Return (x, y) of the center of cell containing provided text 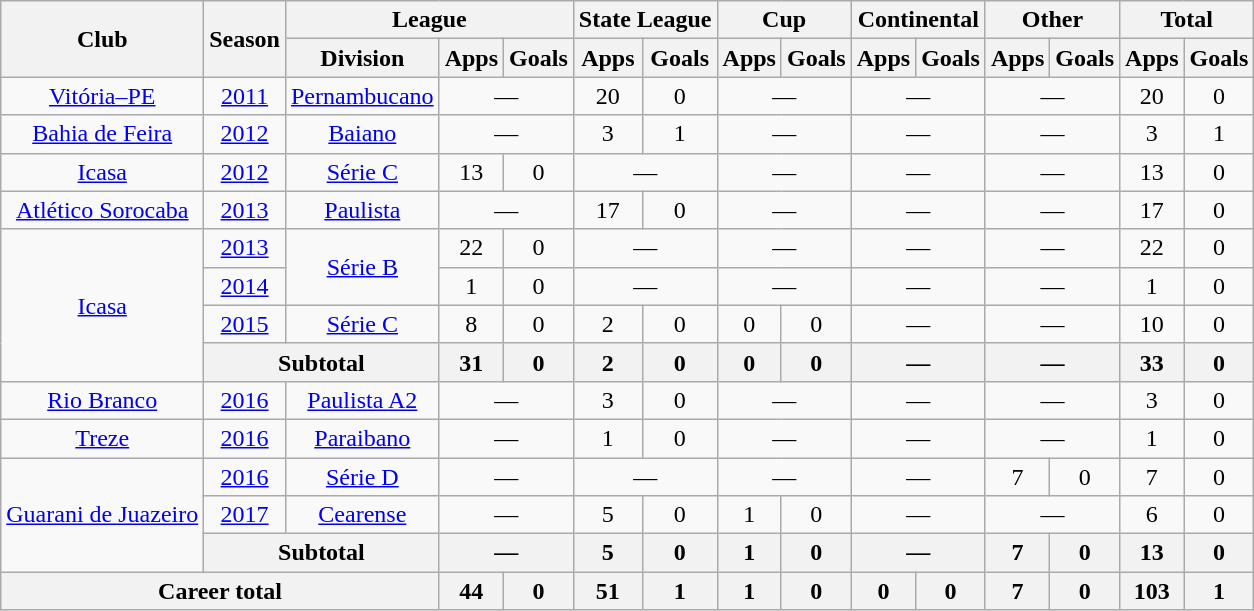
Club (102, 39)
31 (471, 362)
Pernambucano (362, 96)
6 (1152, 515)
2011 (245, 96)
Season (245, 39)
State League (645, 20)
Série B (362, 267)
Guarani de Juazeiro (102, 515)
Baiano (362, 134)
2015 (245, 324)
103 (1152, 591)
Treze (102, 438)
Atlético Sorocaba (102, 210)
8 (471, 324)
Other (1052, 20)
33 (1152, 362)
Career total (220, 591)
44 (471, 591)
Continental (918, 20)
Total (1187, 20)
Paulista A2 (362, 400)
League (429, 20)
Bahia de Feira (102, 134)
Série D (362, 477)
Paraibano (362, 438)
2017 (245, 515)
2014 (245, 286)
Cup (784, 20)
Vitória–PE (102, 96)
Paulista (362, 210)
10 (1152, 324)
51 (608, 591)
Cearense (362, 515)
Division (362, 58)
Rio Branco (102, 400)
